Provide the (X, Y) coordinate of the cell's center where the given text is located.  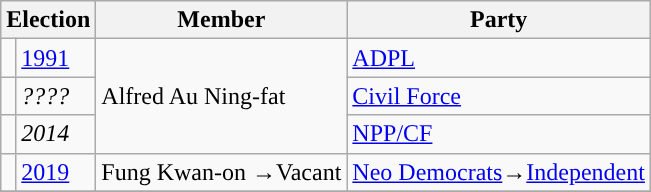
Civil Force (499, 96)
Alfred Au Ning-fat (222, 96)
2019 (56, 172)
1991 (56, 58)
Party (499, 20)
2014 (56, 134)
Neo Democrats→Independent (499, 172)
Election (48, 20)
ADPL (499, 58)
NPP/CF (499, 134)
???? (56, 96)
Fung Kwan-on →Vacant (222, 172)
Member (222, 20)
